Find where the given text appears and provide that cell's center as [x, y] coordinate. 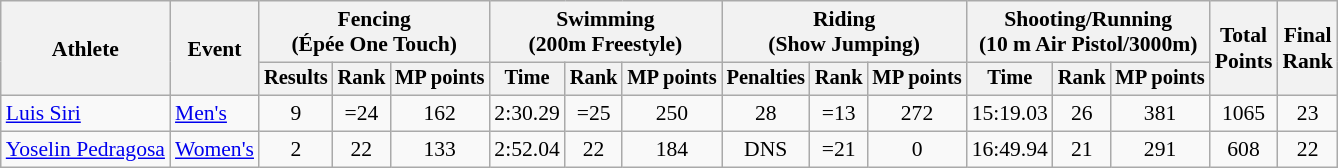
26 [1082, 114]
Fencing (Épée One Touch) [374, 32]
Women's [214, 150]
Men's [214, 114]
2:52.04 [526, 150]
291 [1160, 150]
FinalRank [1308, 48]
16:49.94 [1010, 150]
Swimming (200m Freestyle) [605, 32]
250 [672, 114]
=21 [839, 150]
Event [214, 48]
162 [440, 114]
2:30.29 [526, 114]
9 [296, 114]
Yoselin Pedragosa [86, 150]
28 [766, 114]
21 [1082, 150]
Luis Siri [86, 114]
133 [440, 150]
0 [916, 150]
381 [1160, 114]
23 [1308, 114]
272 [916, 114]
184 [672, 150]
DNS [766, 150]
TotalPoints [1244, 48]
Results [296, 79]
2 [296, 150]
Penalties [766, 79]
=13 [839, 114]
15:19.03 [1010, 114]
Athlete [86, 48]
=24 [362, 114]
1065 [1244, 114]
608 [1244, 150]
Shooting/Running(10 m Air Pistol/3000m) [1088, 32]
=25 [594, 114]
Riding (Show Jumping) [844, 32]
